Provide the [X, Y] coordinate of the cell's center where the given text is located.  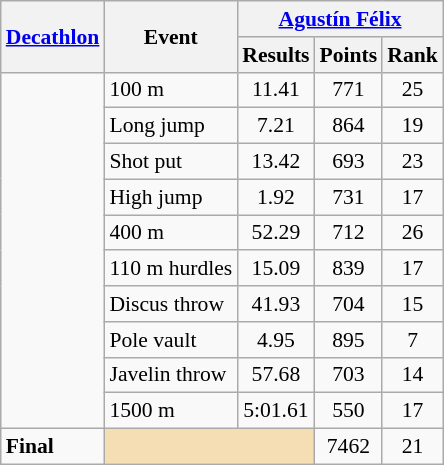
26 [412, 233]
895 [349, 340]
11.41 [276, 90]
839 [349, 269]
Shot put [170, 162]
Discus throw [170, 304]
1.92 [276, 197]
400 m [170, 233]
7.21 [276, 126]
7462 [349, 447]
High jump [170, 197]
23 [412, 162]
13.42 [276, 162]
57.68 [276, 375]
4.95 [276, 340]
704 [349, 304]
21 [412, 447]
14 [412, 375]
Event [170, 36]
771 [349, 90]
703 [349, 375]
41.93 [276, 304]
550 [349, 411]
15 [412, 304]
Rank [412, 55]
731 [349, 197]
19 [412, 126]
7 [412, 340]
Pole vault [170, 340]
Long jump [170, 126]
Agustín Félix [340, 19]
52.29 [276, 233]
Decathlon [53, 36]
1500 m [170, 411]
Javelin throw [170, 375]
693 [349, 162]
25 [412, 90]
Points [349, 55]
Results [276, 55]
15.09 [276, 269]
712 [349, 233]
864 [349, 126]
5:01.61 [276, 411]
110 m hurdles [170, 269]
100 m [170, 90]
Final [53, 447]
